Return (x, y) of the center of cell containing provided text 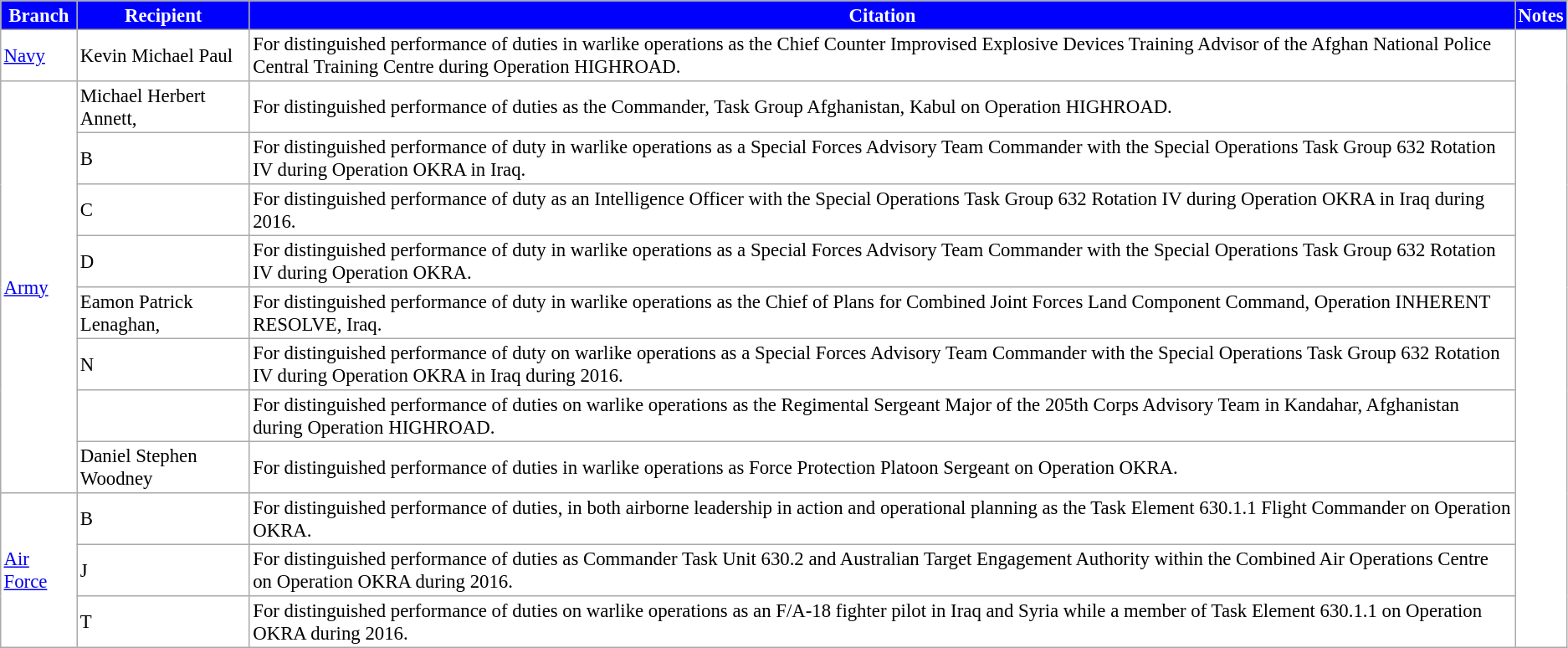
D (163, 261)
For distinguished performance of duties as the Commander, Task Group Afghanistan, Kabul on Operation HIGHROAD. (882, 107)
T (163, 622)
Citation (882, 15)
Air Force (38, 570)
Eamon Patrick Lenaghan, (163, 313)
N (163, 364)
Notes (1540, 15)
Navy (38, 55)
Branch (38, 15)
C (163, 210)
For distinguished performance of duties in warlike operations as Force Protection Platoon Sergeant on Operation OKRA. (882, 467)
J (163, 570)
Daniel Stephen Woodney (163, 467)
Kevin Michael Paul (163, 55)
Michael Herbert Annett, (163, 107)
Army (38, 287)
Recipient (163, 15)
